Detect which cell encompasses the target text, then output its (X, Y) center coordinate. 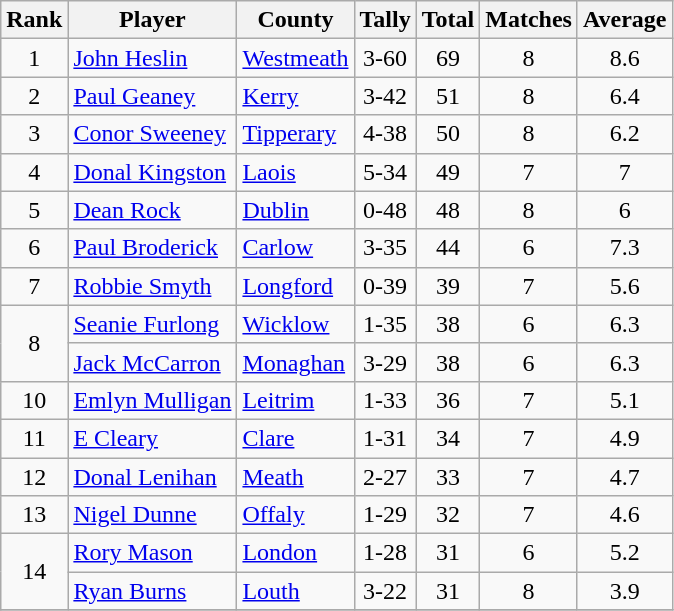
14 (34, 572)
Laois (296, 172)
2-27 (385, 477)
4.6 (624, 515)
3-42 (385, 96)
11 (34, 438)
1-35 (385, 324)
0-48 (385, 210)
4.7 (624, 477)
36 (448, 400)
Offaly (296, 515)
13 (34, 515)
69 (448, 58)
49 (448, 172)
Dublin (296, 210)
Player (152, 20)
4.9 (624, 438)
Nigel Dunne (152, 515)
4 (34, 172)
10 (34, 400)
1-28 (385, 553)
1 (34, 58)
32 (448, 515)
8.6 (624, 58)
33 (448, 477)
6.4 (624, 96)
1-31 (385, 438)
Wicklow (296, 324)
48 (448, 210)
Emlyn Mulligan (152, 400)
5.1 (624, 400)
12 (34, 477)
Ryan Burns (152, 591)
3 (34, 134)
34 (448, 438)
Tipperary (296, 134)
50 (448, 134)
5-34 (385, 172)
Conor Sweeney (152, 134)
Matches (529, 20)
Robbie Smyth (152, 286)
Jack McCarron (152, 362)
7.3 (624, 248)
Tally (385, 20)
5.2 (624, 553)
E Cleary (152, 438)
John Heslin (152, 58)
4-38 (385, 134)
6.2 (624, 134)
51 (448, 96)
0-39 (385, 286)
Rory Mason (152, 553)
39 (448, 286)
Kerry (296, 96)
Average (624, 20)
Longford (296, 286)
Rank (34, 20)
Meath (296, 477)
Monaghan (296, 362)
Louth (296, 591)
Clare (296, 438)
London (296, 553)
2 (34, 96)
3-29 (385, 362)
1-33 (385, 400)
44 (448, 248)
Donal Kingston (152, 172)
Seanie Furlong (152, 324)
3.9 (624, 591)
1-29 (385, 515)
Donal Lenihan (152, 477)
Carlow (296, 248)
Paul Broderick (152, 248)
3-60 (385, 58)
5.6 (624, 286)
Dean Rock (152, 210)
3-22 (385, 591)
Leitrim (296, 400)
3-35 (385, 248)
5 (34, 210)
Paul Geaney (152, 96)
Total (448, 20)
Westmeath (296, 58)
County (296, 20)
